From the cell containing the given text, extract its center point as [X, Y] coordinate. 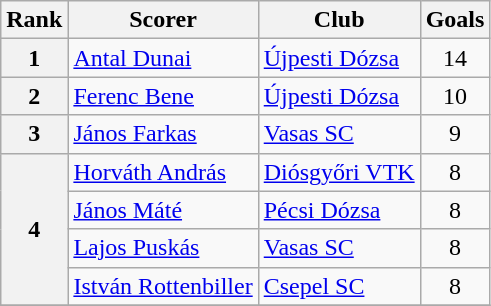
Scorer [163, 20]
János Máté [163, 210]
2 [34, 96]
9 [455, 134]
14 [455, 58]
Pécsi Dózsa [339, 210]
Horváth András [163, 172]
István Rottenbiller [163, 286]
Ferenc Bene [163, 96]
János Farkas [163, 134]
Diósgyőri VTK [339, 172]
Lajos Puskás [163, 248]
Antal Dunai [163, 58]
Rank [34, 20]
3 [34, 134]
Goals [455, 20]
1 [34, 58]
10 [455, 96]
Club [339, 20]
4 [34, 229]
Csepel SC [339, 286]
